From the cell containing the given text, extract its center point as [x, y] coordinate. 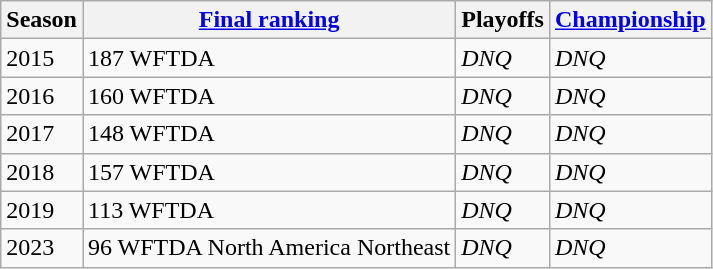
2016 [42, 96]
96 WFTDA North America Northeast [268, 248]
2018 [42, 172]
113 WFTDA [268, 210]
Championship [630, 20]
Season [42, 20]
Final ranking [268, 20]
Playoffs [503, 20]
160 WFTDA [268, 96]
187 WFTDA [268, 58]
2015 [42, 58]
2019 [42, 210]
2023 [42, 248]
157 WFTDA [268, 172]
148 WFTDA [268, 134]
2017 [42, 134]
